Locate the cell with the specified text and output its (x, y) center coordinate. 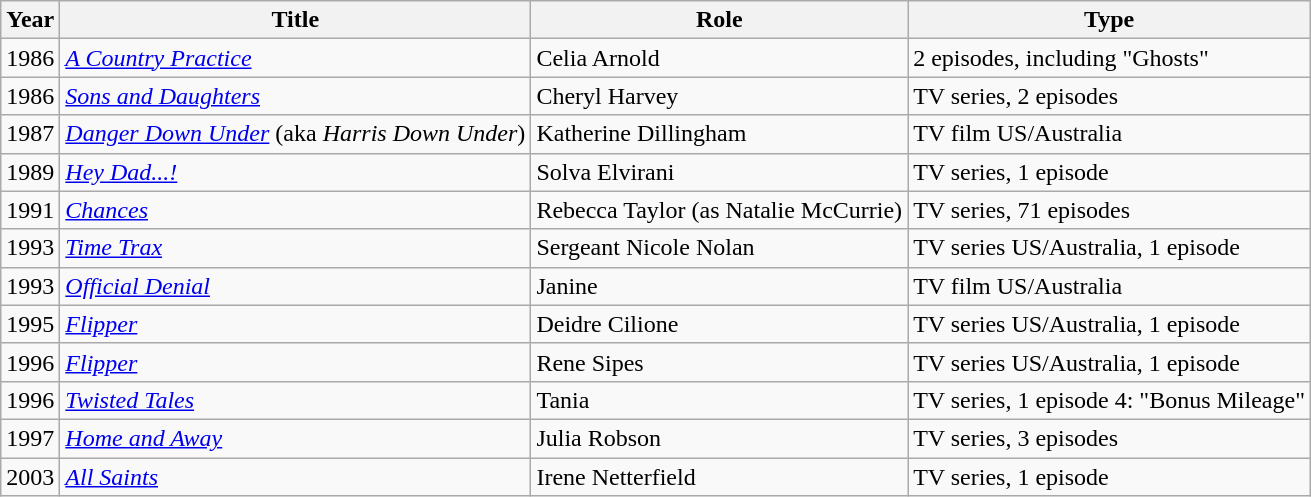
2 episodes, including "Ghosts" (1110, 58)
Home and Away (296, 438)
Sergeant Nicole Nolan (720, 248)
TV series, 71 episodes (1110, 210)
TV series, 2 episodes (1110, 96)
Irene Netterfield (720, 477)
Cheryl Harvey (720, 96)
Year (30, 20)
Title (296, 20)
Time Trax (296, 248)
Sons and Daughters (296, 96)
Twisted Tales (296, 400)
Danger Down Under (aka Harris Down Under) (296, 134)
1991 (30, 210)
Chances (296, 210)
Janine (720, 286)
TV series, 3 episodes (1110, 438)
1995 (30, 324)
Hey Dad...! (296, 172)
All Saints (296, 477)
Role (720, 20)
1987 (30, 134)
Type (1110, 20)
A Country Practice (296, 58)
Rene Sipes (720, 362)
1997 (30, 438)
Deidre Cilione (720, 324)
TV series, 1 episode 4: "Bonus Mileage" (1110, 400)
Celia Arnold (720, 58)
Julia Robson (720, 438)
Solva Elvirani (720, 172)
Official Denial (296, 286)
Tania (720, 400)
Katherine Dillingham (720, 134)
1989 (30, 172)
2003 (30, 477)
Rebecca Taylor (as Natalie McCurrie) (720, 210)
